Search for the cell housing the specified text and yield its [x, y] center coordinate. 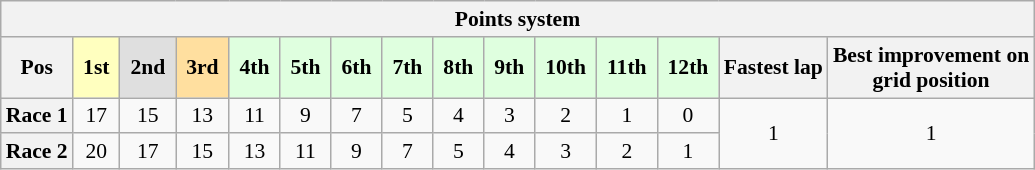
7th [408, 68]
12th [688, 68]
2nd [148, 68]
Fastest lap [774, 68]
3rd [202, 68]
Best improvement ongrid position [931, 68]
Points system [518, 19]
5th [306, 68]
Race 2 [37, 152]
4th [254, 68]
1st [96, 68]
Pos [37, 68]
Race 1 [37, 116]
10th [566, 68]
0 [688, 116]
20 [96, 152]
9th [510, 68]
11th [628, 68]
8th [458, 68]
6th [356, 68]
